Output the (x, y) coordinate of the center of the cell containing the given text.  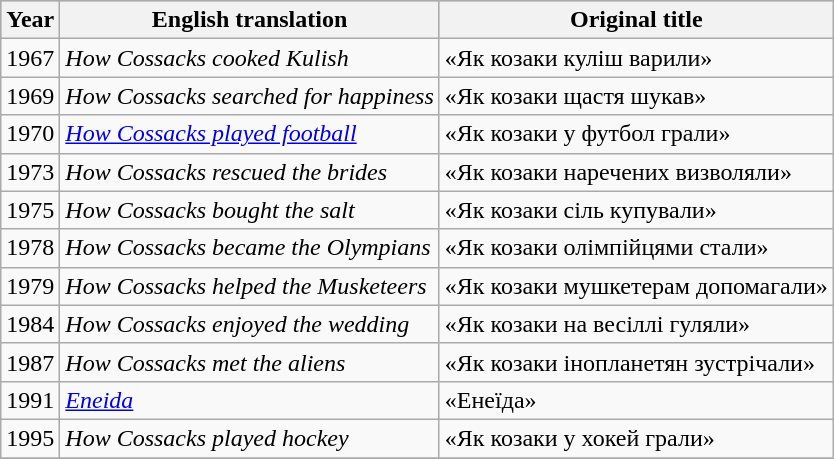
How Cossacks bought the salt (250, 210)
English translation (250, 20)
1978 (30, 248)
1973 (30, 172)
1967 (30, 58)
How Cossacks played football (250, 134)
«Як козаки сіль купували» (636, 210)
1984 (30, 324)
How Cossacks met the aliens (250, 362)
Original title (636, 20)
«Як козаки олімпійцями стали» (636, 248)
«Як козаки інопланетян зустрічали» (636, 362)
Year (30, 20)
1987 (30, 362)
«Як козаки на весіллі гуляли» (636, 324)
How Cossacks cooked Kulish (250, 58)
1975 (30, 210)
1991 (30, 400)
How Cossacks helped the Musketeers (250, 286)
«Як козаки мушкетерам допомагали» (636, 286)
«Як козаки куліш варили» (636, 58)
How Cossacks rescued the brides (250, 172)
1979 (30, 286)
1970 (30, 134)
Eneida (250, 400)
«Як козаки наречених визволяли» (636, 172)
«Як козаки у хокей грали» (636, 438)
«Як козаки у футбол грали» (636, 134)
«Як козаки щастя шукав» (636, 96)
How Cossacks searched for happiness (250, 96)
How Cossacks became the Olympians (250, 248)
1969 (30, 96)
1995 (30, 438)
«Енеїда» (636, 400)
How Cossacks enjoyed the wedding (250, 324)
How Cossacks played hockey (250, 438)
